Find where the given text appears and provide that cell's center as (x, y) coordinate. 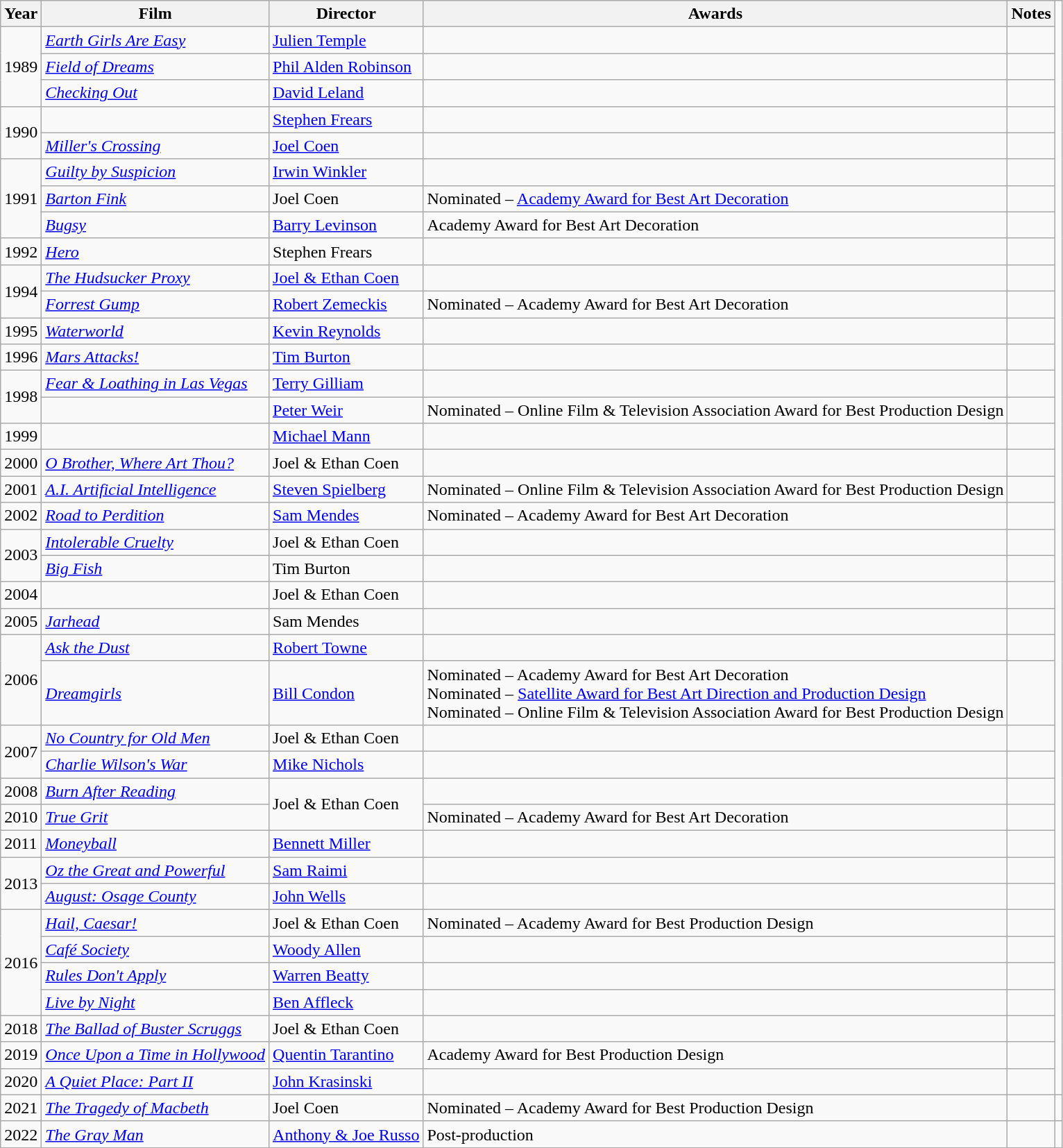
Mars Attacks! (155, 357)
A.I. Artificial Intelligence (155, 489)
Barry Levinson (346, 225)
Academy Award for Best Art Decoration (715, 225)
True Grit (155, 818)
August: Osage County (155, 897)
Peter Weir (346, 410)
Ben Affleck (346, 1002)
A Quiet Place: Part II (155, 1081)
1998 (21, 397)
The Hudsucker Proxy (155, 278)
Waterworld (155, 331)
David Leland (346, 93)
Notes (1031, 14)
Film (155, 14)
Bennett Miller (346, 844)
Road to Perdition (155, 516)
The Tragedy of Macbeth (155, 1108)
The Ballad of Buster Scruggs (155, 1029)
Live by Night (155, 1002)
2001 (21, 489)
The Gray Man (155, 1134)
Intolerable Cruelty (155, 542)
Jarhead (155, 621)
2003 (21, 555)
2011 (21, 844)
Miller's Crossing (155, 146)
2006 (21, 679)
Michael Mann (346, 437)
2016 (21, 963)
Robert Towne (346, 648)
Academy Award for Best Production Design (715, 1055)
Oz the Great and Powerful (155, 870)
1994 (21, 291)
Rules Don't Apply (155, 976)
Moneyball (155, 844)
Forrest Gump (155, 304)
Café Society (155, 949)
Year (21, 14)
Once Upon a Time in Hollywood (155, 1055)
2005 (21, 621)
1999 (21, 437)
Irwin Winkler (346, 172)
Bill Condon (346, 693)
Fear & Loathing in Las Vegas (155, 384)
Guilty by Suspicion (155, 172)
Woody Allen (346, 949)
1996 (21, 357)
Field of Dreams (155, 67)
Robert Zemeckis (346, 304)
Barton Fink (155, 199)
Awards (715, 14)
Post-production (715, 1134)
2020 (21, 1081)
Bugsy (155, 225)
Mike Nichols (346, 764)
Burn After Reading (155, 791)
Hero (155, 251)
Quentin Tarantino (346, 1055)
2007 (21, 751)
2008 (21, 791)
Ask the Dust (155, 648)
Checking Out (155, 93)
Anthony & Joe Russo (346, 1134)
John Krasinski (346, 1081)
Dreamgirls (155, 693)
John Wells (346, 897)
1991 (21, 199)
Earth Girls Are Easy (155, 40)
O Brother, Where Art Thou? (155, 463)
Kevin Reynolds (346, 331)
1995 (21, 331)
No Country for Old Men (155, 738)
2004 (21, 595)
Steven Spielberg (346, 489)
2013 (21, 884)
Phil Alden Robinson (346, 67)
2019 (21, 1055)
Big Fish (155, 568)
2010 (21, 818)
2018 (21, 1029)
1989 (21, 67)
2002 (21, 516)
2021 (21, 1108)
1992 (21, 251)
2000 (21, 463)
2022 (21, 1134)
Terry Gilliam (346, 384)
Hail, Caesar! (155, 923)
1990 (21, 133)
Sam Raimi (346, 870)
Warren Beatty (346, 976)
Director (346, 14)
Julien Temple (346, 40)
Charlie Wilson's War (155, 764)
